Extract the [X, Y] coordinate from the center of the cell holding the provided text.  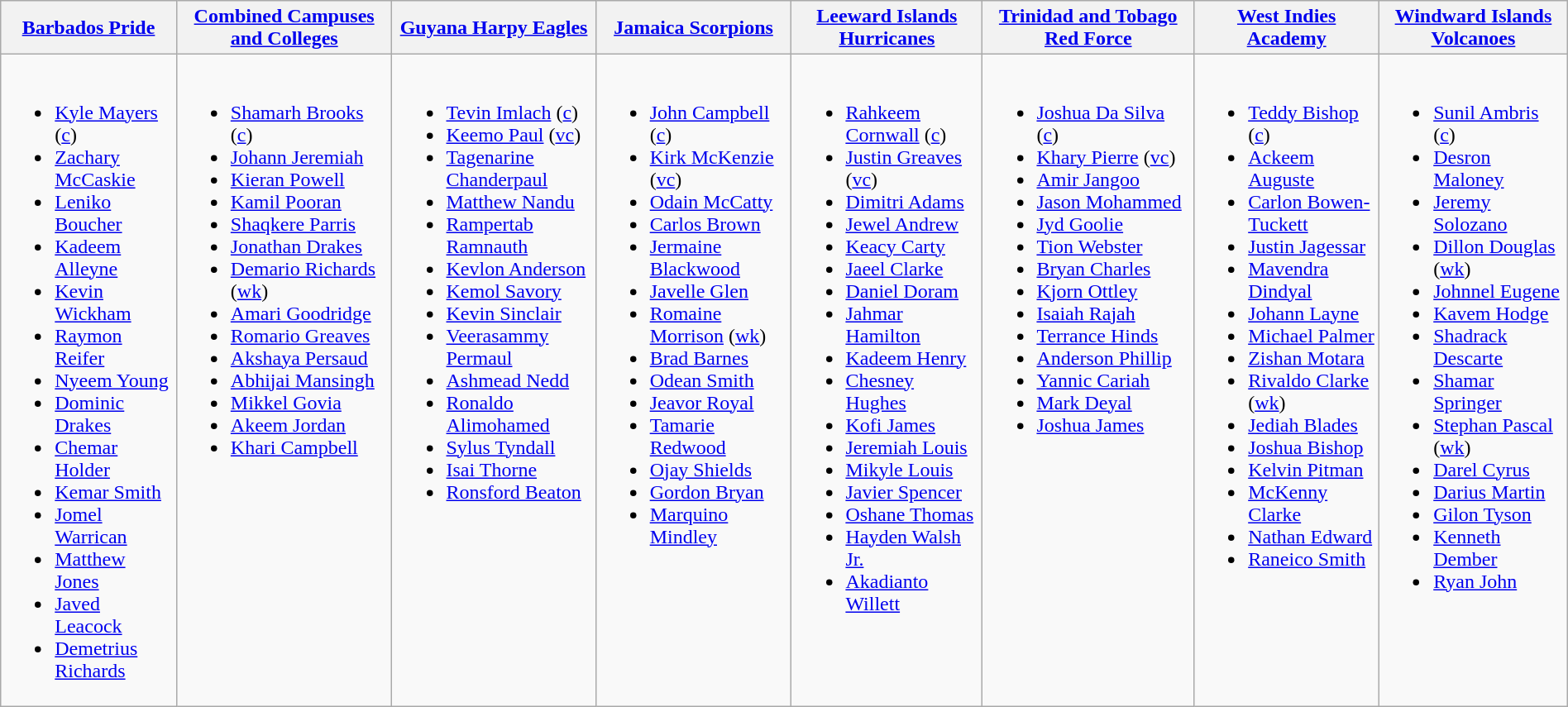
Barbados Pride [89, 28]
Combined Campuses and Colleges [284, 28]
West Indies Academy [1287, 28]
Trinidad and Tobago Red Force [1088, 28]
Leeward Islands Hurricanes [887, 28]
Guyana Harpy Eagles [494, 28]
Jamaica Scorpions [693, 28]
Windward Islands Volcanoes [1474, 28]
